Find where the given text appears and provide that cell's center as [x, y] coordinate. 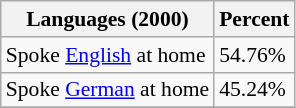
45.24% [254, 90]
Percent [254, 19]
Languages (2000) [108, 19]
Spoke German at home [108, 90]
54.76% [254, 55]
Spoke English at home [108, 55]
